For the text-containing cell, return its midpoint in (x, y) coordinate format. 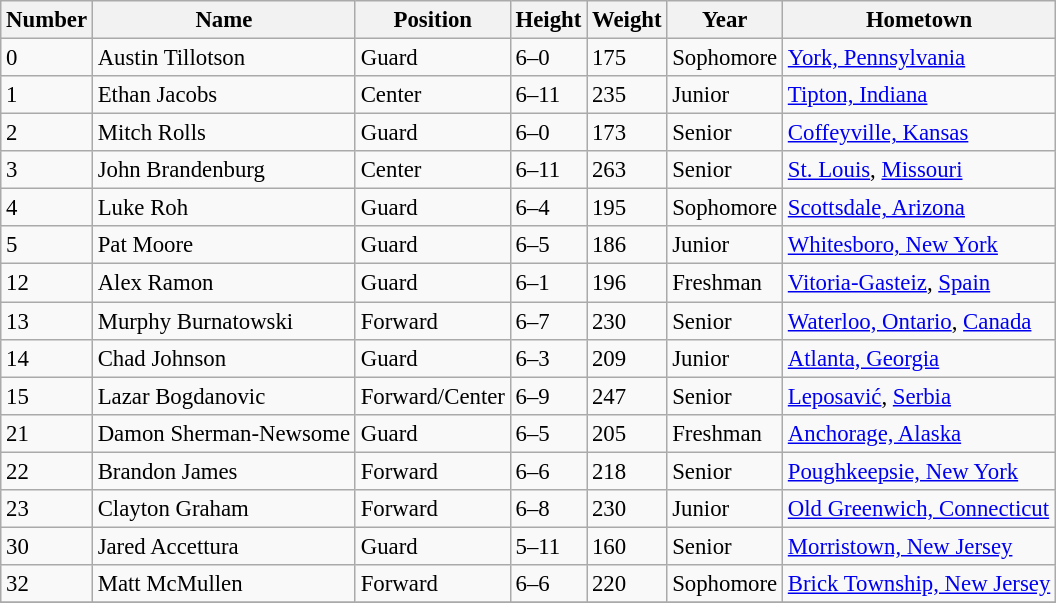
173 (627, 133)
6–1 (548, 283)
Anchorage, Alaska (920, 433)
Brick Township, New Jersey (920, 584)
Vitoria-Gasteiz, Spain (920, 283)
Weight (627, 20)
Height (548, 20)
Murphy Burnatowski (224, 321)
Number (47, 20)
21 (47, 433)
6–4 (548, 208)
205 (627, 433)
Hometown (920, 20)
Brandon James (224, 471)
York, Pennsylvania (920, 58)
Clayton Graham (224, 509)
23 (47, 509)
3 (47, 170)
12 (47, 283)
Damon Sherman-Newsome (224, 433)
Position (432, 20)
Waterloo, Ontario, Canada (920, 321)
0 (47, 58)
Morristown, New Jersey (920, 546)
John Brandenburg (224, 170)
Leposavić, Serbia (920, 396)
209 (627, 358)
Alex Ramon (224, 283)
Coffeyville, Kansas (920, 133)
Atlanta, Georgia (920, 358)
247 (627, 396)
14 (47, 358)
235 (627, 95)
6–7 (548, 321)
5–11 (548, 546)
6–3 (548, 358)
Ethan Jacobs (224, 95)
Lazar Bogdanovic (224, 396)
5 (47, 245)
Chad Johnson (224, 358)
186 (627, 245)
Austin Tillotson (224, 58)
2 (47, 133)
175 (627, 58)
Poughkeepsie, New York (920, 471)
32 (47, 584)
15 (47, 396)
St. Louis, Missouri (920, 170)
160 (627, 546)
Scottsdale, Arizona (920, 208)
263 (627, 170)
Whitesboro, New York (920, 245)
6–9 (548, 396)
30 (47, 546)
218 (627, 471)
Luke Roh (224, 208)
Mitch Rolls (224, 133)
Old Greenwich, Connecticut (920, 509)
Name (224, 20)
220 (627, 584)
Forward/Center (432, 396)
Matt McMullen (224, 584)
6–8 (548, 509)
Tipton, Indiana (920, 95)
Jared Accettura (224, 546)
13 (47, 321)
Pat Moore (224, 245)
4 (47, 208)
196 (627, 283)
1 (47, 95)
195 (627, 208)
22 (47, 471)
Year (725, 20)
